Return (x, y) of the center of cell containing provided text 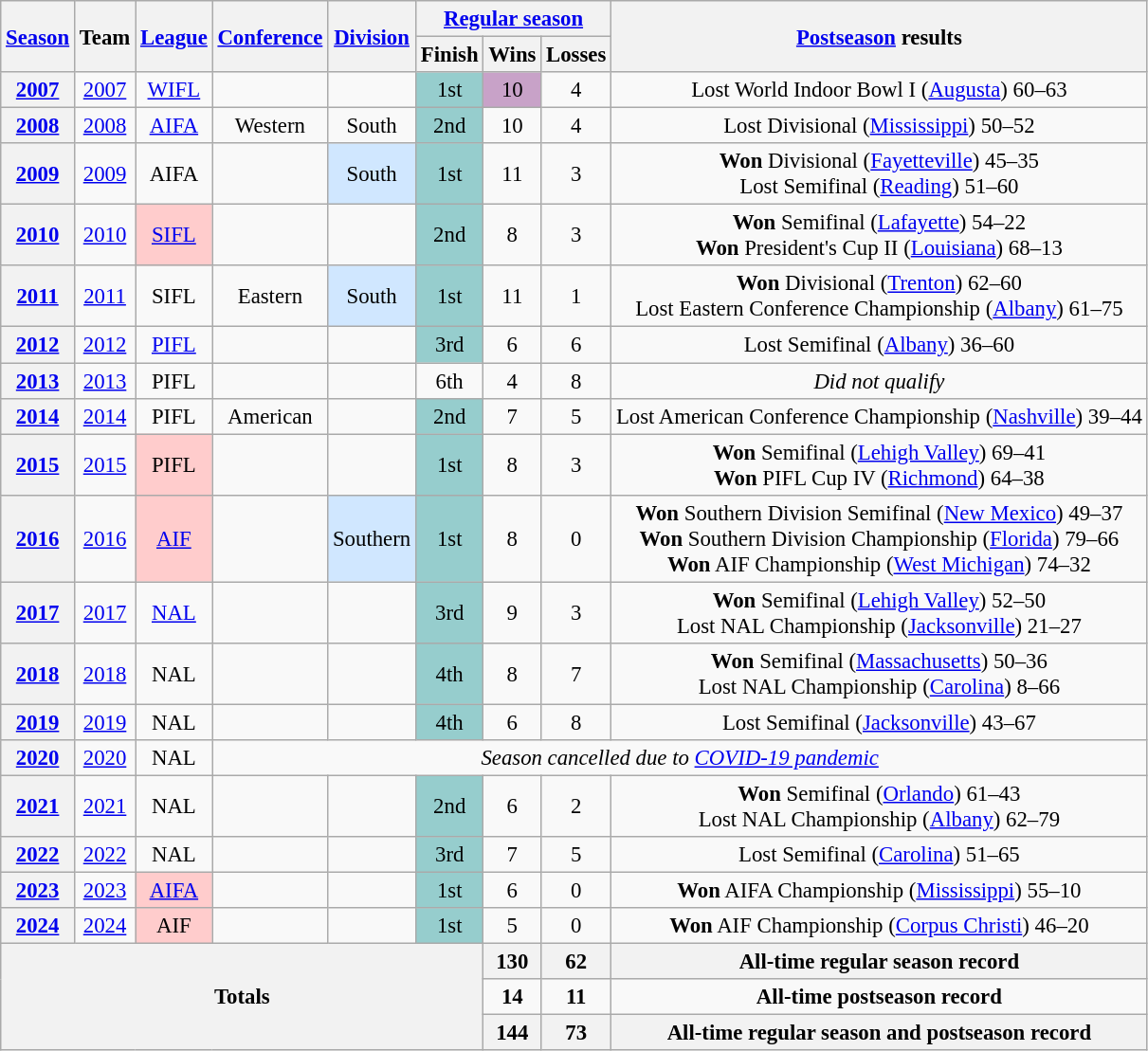
Did not qualify (880, 381)
Postseason results (880, 36)
Won Semifinal (Lafayette) 54–22 Won President's Cup II (Louisiana) 68–13 (880, 235)
Won Semifinal (Orlando) 61–43 Lost NAL Championship (Albany) 62–79 (880, 806)
Won Divisional (Fayetteville) 45–35 Lost Semifinal (Reading) 51–60 (880, 174)
Lost Semifinal (Carolina) 51–65 (880, 855)
All-time regular season and postseason record (880, 1033)
6th (449, 381)
Regular season (513, 19)
Totals (243, 997)
Lost Semifinal (Jacksonville) 43–67 (880, 722)
Won AIF Championship (Corpus Christi) 46–20 (880, 926)
All-time regular season record (880, 962)
Losses (576, 55)
Lost American Conference Championship (Nashville) 39–44 (880, 416)
League (174, 36)
2 (576, 806)
Division (372, 36)
Season cancelled due to COVID-19 pandemic (680, 758)
Lost Semifinal (Albany) 36–60 (880, 345)
Won Semifinal (Lehigh Valley) 52–50 Lost NAL Championship (Jacksonville) 21–27 (880, 612)
All-time postseason record (880, 997)
Lost Divisional (Mississippi) 50–52 (880, 126)
73 (576, 1033)
Wins (512, 55)
American (270, 416)
Season (38, 36)
144 (512, 1033)
14 (512, 997)
Southern (372, 538)
Western (270, 126)
Conference (270, 36)
62 (576, 962)
Won Semifinal (Lehigh Valley) 69–41 Won PIFL Cup IV (Richmond) 64–38 (880, 464)
Won Southern Division Semifinal (New Mexico) 49–37 Won Southern Division Championship (Florida) 79–66 Won AIF Championship (West Michigan) 74–32 (880, 538)
130 (512, 962)
Finish (449, 55)
Lost World Indoor Bowl I (Augusta) 60–63 (880, 90)
WIFL (174, 90)
Team (104, 36)
Won Semifinal (Massachusetts) 50–36 Lost NAL Championship (Carolina) 8–66 (880, 675)
9 (512, 612)
1 (576, 296)
Eastern (270, 296)
Won Divisional (Trenton) 62–60 Lost Eastern Conference Championship (Albany) 61–75 (880, 296)
Won AIFA Championship (Mississippi) 55–10 (880, 891)
